From the cell containing the given text, extract its center point as (x, y) coordinate. 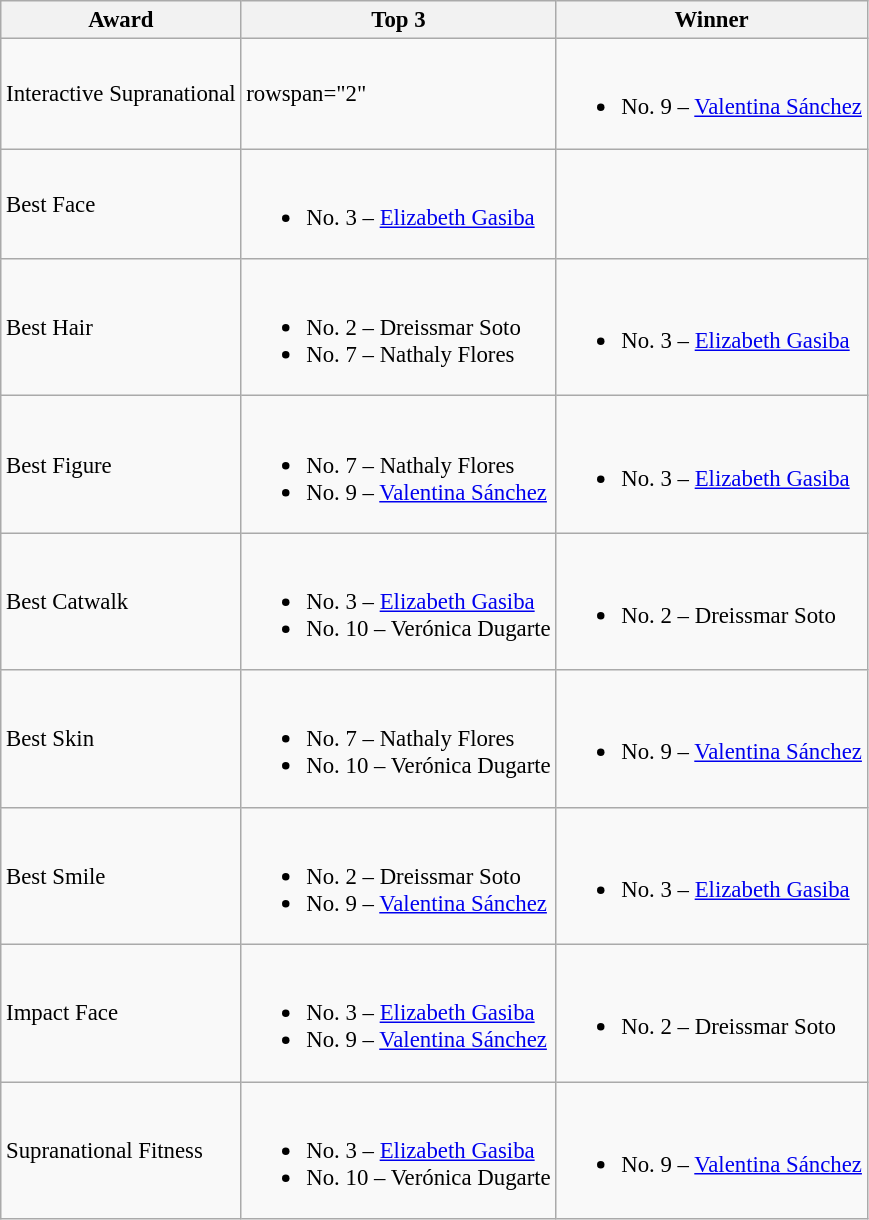
Interactive Supranational (121, 94)
Winner (712, 20)
Best Catwalk (121, 602)
Impact Face (121, 1014)
rowspan="2" (398, 94)
Supranational Fitness (121, 1150)
No. 7 – Nathaly FloresNo. 9 – Valentina Sánchez (398, 464)
Best Figure (121, 464)
Award (121, 20)
Best Face (121, 204)
Best Smile (121, 876)
Best Skin (121, 738)
Top 3 (398, 20)
No. 7 – Nathaly FloresNo. 10 – Verónica Dugarte (398, 738)
No. 2 – Dreissmar SotoNo. 7 – Nathaly Flores (398, 328)
No. 3 – Elizabeth GasibaNo. 9 – Valentina Sánchez (398, 1014)
Best Hair (121, 328)
No. 2 – Dreissmar SotoNo. 9 – Valentina Sánchez (398, 876)
